Output the [x, y] coordinate of the center of the cell containing the given text.  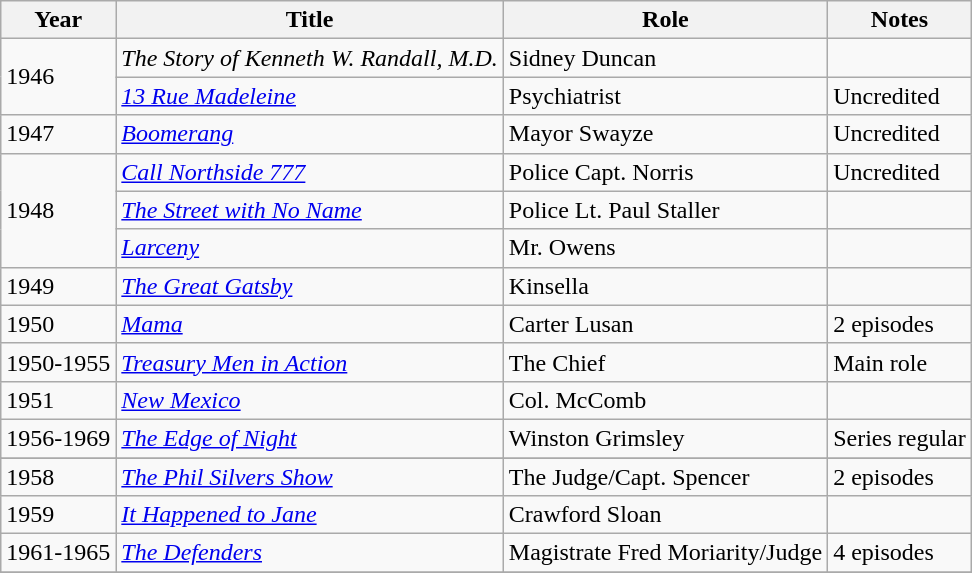
1958 [58, 477]
Mr. Owens [665, 248]
Magistrate Fred Moriarity/Judge [665, 553]
Treasury Men in Action [310, 362]
Sidney Duncan [665, 58]
The Judge/Capt. Spencer [665, 477]
The Defenders [310, 553]
Call Northside 777 [310, 172]
The Chief [665, 362]
Winston Grimsley [665, 438]
1950-1955 [58, 362]
Psychiatrist [665, 96]
1951 [58, 400]
1947 [58, 134]
Boomerang [310, 134]
Police Capt. Norris [665, 172]
Crawford Sloan [665, 515]
1959 [58, 515]
1956-1969 [58, 438]
Role [665, 20]
The Street with No Name [310, 210]
Col. McComb [665, 400]
4 episodes [900, 553]
The Phil Silvers Show [310, 477]
The Great Gatsby [310, 286]
1950 [58, 324]
Notes [900, 20]
The Edge of Night [310, 438]
Mama [310, 324]
The Story of Kenneth W. Randall, M.D. [310, 58]
Title [310, 20]
Kinsella [665, 286]
New Mexico [310, 400]
Main role [900, 362]
Police Lt. Paul Staller [665, 210]
1961-1965 [58, 553]
13 Rue Madeleine [310, 96]
Mayor Swayze [665, 134]
1946 [58, 77]
Carter Lusan [665, 324]
1948 [58, 210]
Larceny [310, 248]
Series regular [900, 438]
1949 [58, 286]
Year [58, 20]
It Happened to Jane [310, 515]
